Capture the cell that displays the provided text and extract its (X, Y) central coordinate. 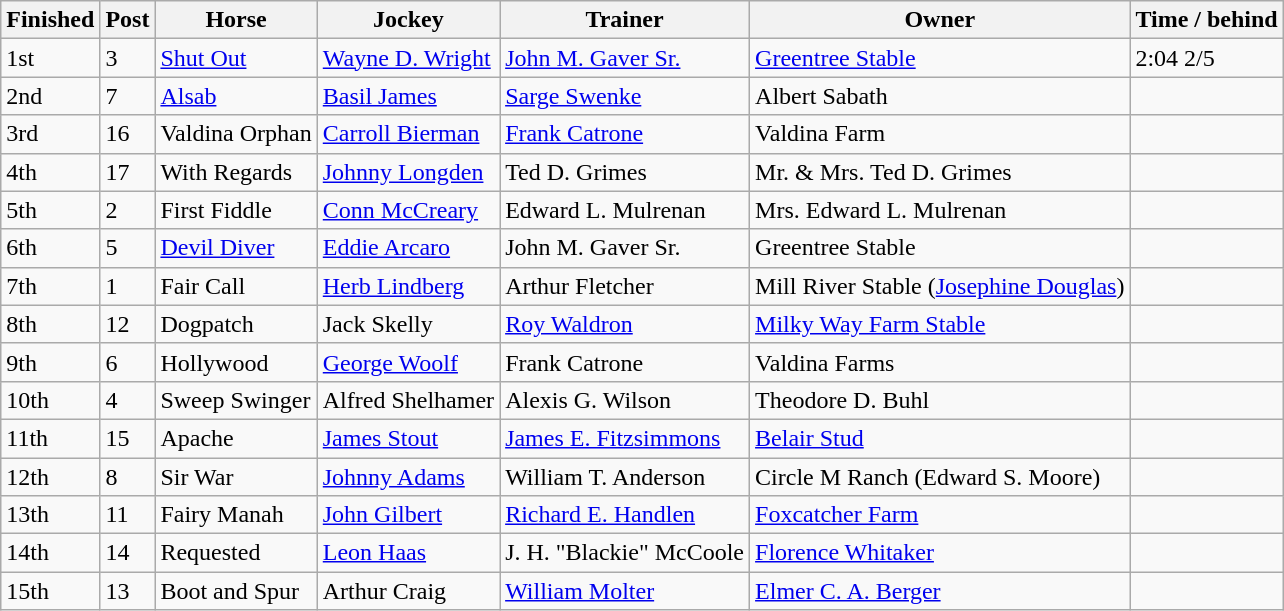
Leon Haas (408, 553)
Conn McCreary (408, 210)
Basil James (408, 96)
Arthur Craig (408, 591)
Owner (940, 20)
Valdina Farms (940, 362)
7 (128, 96)
Edward L. Mulrenan (625, 210)
2 (128, 210)
William T. Anderson (625, 477)
3 (128, 58)
Fair Call (236, 286)
Fairy Manah (236, 515)
11th (50, 438)
7th (50, 286)
Post (128, 20)
Requested (236, 553)
Elmer C. A. Berger (940, 591)
Horse (236, 20)
8 (128, 477)
Dogpatch (236, 324)
Alfred Shelhamer (408, 400)
4th (50, 172)
Alsab (236, 96)
3rd (50, 134)
Mr. & Mrs. Ted D. Grimes (940, 172)
Circle M Ranch (Edward S. Moore) (940, 477)
William Molter (625, 591)
12th (50, 477)
Johnny Adams (408, 477)
6 (128, 362)
Jack Skelly (408, 324)
14 (128, 553)
10th (50, 400)
8th (50, 324)
2nd (50, 96)
J. H. "Blackie" McCoole (625, 553)
Johnny Longden (408, 172)
2:04 2/5 (1206, 58)
Ted D. Grimes (625, 172)
4 (128, 400)
Mill River Stable (Josephine Douglas) (940, 286)
Arthur Fletcher (625, 286)
Alexis G. Wilson (625, 400)
Valdina Farm (940, 134)
With Regards (236, 172)
Sweep Swinger (236, 400)
George Woolf (408, 362)
Theodore D. Buhl (940, 400)
Sarge Swenke (625, 96)
Richard E. Handlen (625, 515)
Florence Whitaker (940, 553)
Wayne D. Wright (408, 58)
Trainer (625, 20)
15 (128, 438)
Foxcatcher Farm (940, 515)
13 (128, 591)
Eddie Arcaro (408, 248)
Herb Lindberg (408, 286)
Valdina Orphan (236, 134)
11 (128, 515)
Jockey (408, 20)
13th (50, 515)
Milky Way Farm Stable (940, 324)
Roy Waldron (625, 324)
6th (50, 248)
Mrs. Edward L. Mulrenan (940, 210)
12 (128, 324)
James E. Fitzsimmons (625, 438)
Apache (236, 438)
17 (128, 172)
1st (50, 58)
15th (50, 591)
Sir War (236, 477)
Finished (50, 20)
Hollywood (236, 362)
First Fiddle (236, 210)
Devil Diver (236, 248)
James Stout (408, 438)
14th (50, 553)
Belair Stud (940, 438)
Albert Sabath (940, 96)
Shut Out (236, 58)
Boot and Spur (236, 591)
16 (128, 134)
Time / behind (1206, 20)
5th (50, 210)
9th (50, 362)
Carroll Bierman (408, 134)
John Gilbert (408, 515)
5 (128, 248)
1 (128, 286)
